Extract the (X, Y) coordinate from the center of the cell holding the provided text.  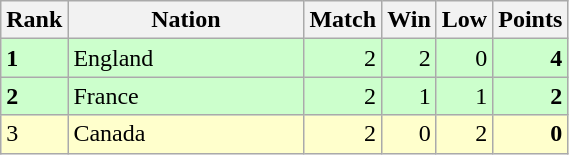
Nation (186, 20)
Canada (186, 134)
Points (530, 20)
3 (34, 134)
Match (343, 20)
4 (530, 58)
Win (410, 20)
France (186, 96)
Low (464, 20)
Rank (34, 20)
England (186, 58)
